Find where the given text appears and provide that cell's center as [x, y] coordinate. 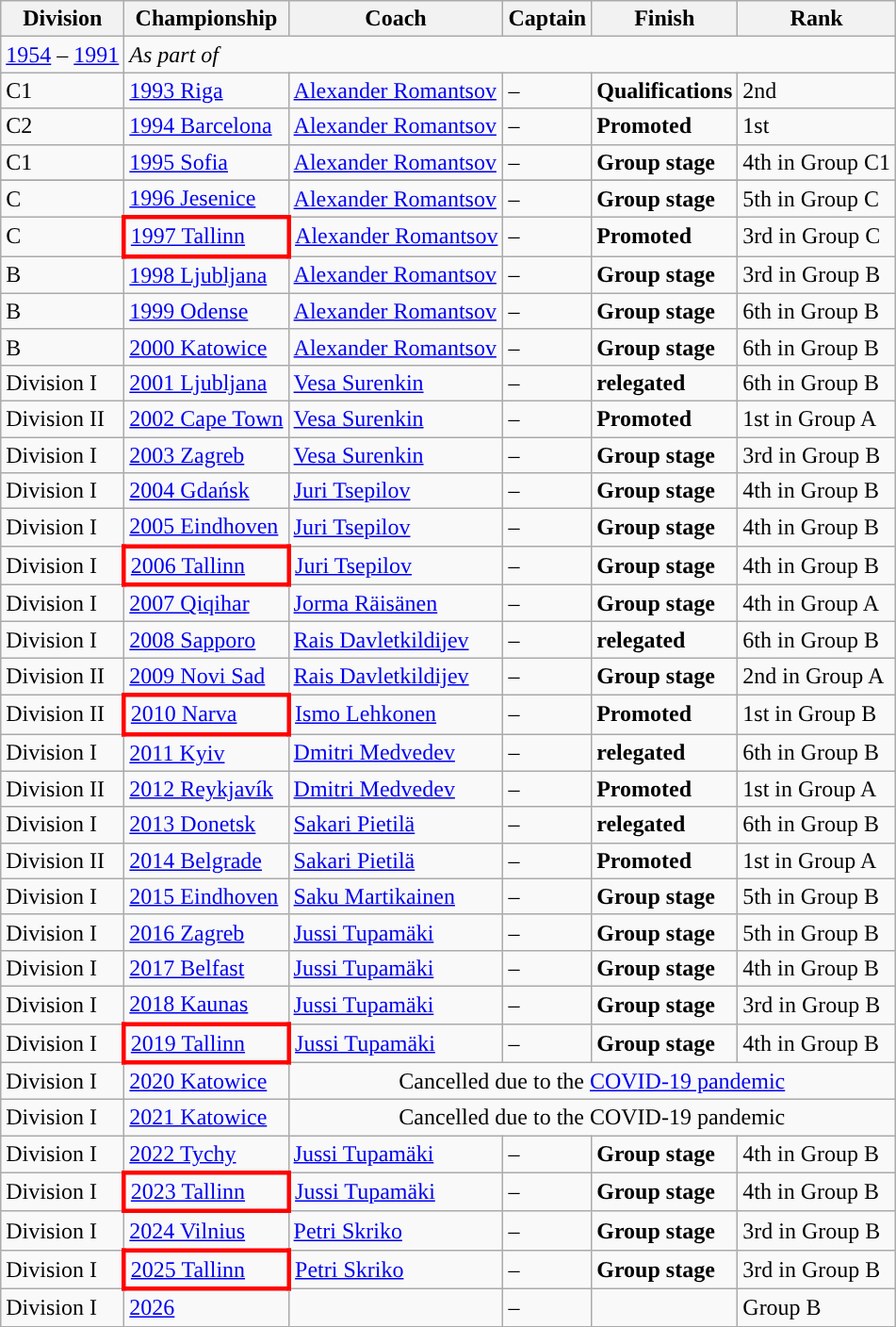
2025 Tallinn [206, 1269]
1997 Tallinn [206, 238]
Saku Martikainen [396, 896]
2021 Katowice [206, 1118]
Rank [817, 19]
Ismo Lehkonen [396, 714]
2012 Reykjavík [206, 789]
2017 Belfast [206, 968]
1994 Barcelona [206, 126]
2024 Vilnius [206, 1231]
2013 Donetsk [206, 825]
2016 Zagreb [206, 932]
Championship [206, 19]
2010 Narva [206, 714]
As part of [511, 55]
2014 Belgrade [206, 860]
2020 Katowice [206, 1081]
4th in Group A [817, 603]
1993 Riga [206, 90]
2nd in Group A [817, 677]
2005 Eindhoven [206, 528]
2015 Eindhoven [206, 896]
2022 Tychy [206, 1155]
2006 Tallinn [206, 565]
2026 [206, 1307]
2008 Sapporo [206, 640]
2023 Tallinn [206, 1191]
2007 Qiqihar [206, 603]
2002 Cape Town [206, 418]
2011 Kyiv [206, 752]
1998 Ljubljana [206, 275]
2009 Novi Sad [206, 677]
5th in Group C [817, 199]
1996 Jesenice [206, 199]
2000 Katowice [206, 347]
2003 Zagreb [206, 455]
2001 Ljubljana [206, 383]
3rd in Group C [817, 238]
Jorma Räisänen [396, 603]
Division [62, 19]
1st [817, 126]
Finish [665, 19]
1st in Group B [817, 714]
Group B [817, 1307]
2nd [817, 90]
2019 Tallinn [206, 1042]
Coach [396, 19]
2004 Gdańsk [206, 491]
2018 Kaunas [206, 1005]
1995 Sofia [206, 162]
Captain [547, 19]
4th in Group C1 [817, 162]
1954 – 1991 [62, 55]
1999 Odense [206, 311]
C2 [62, 126]
Qualifications [665, 90]
